Output the [x, y] coordinate of the center of the cell containing the given text.  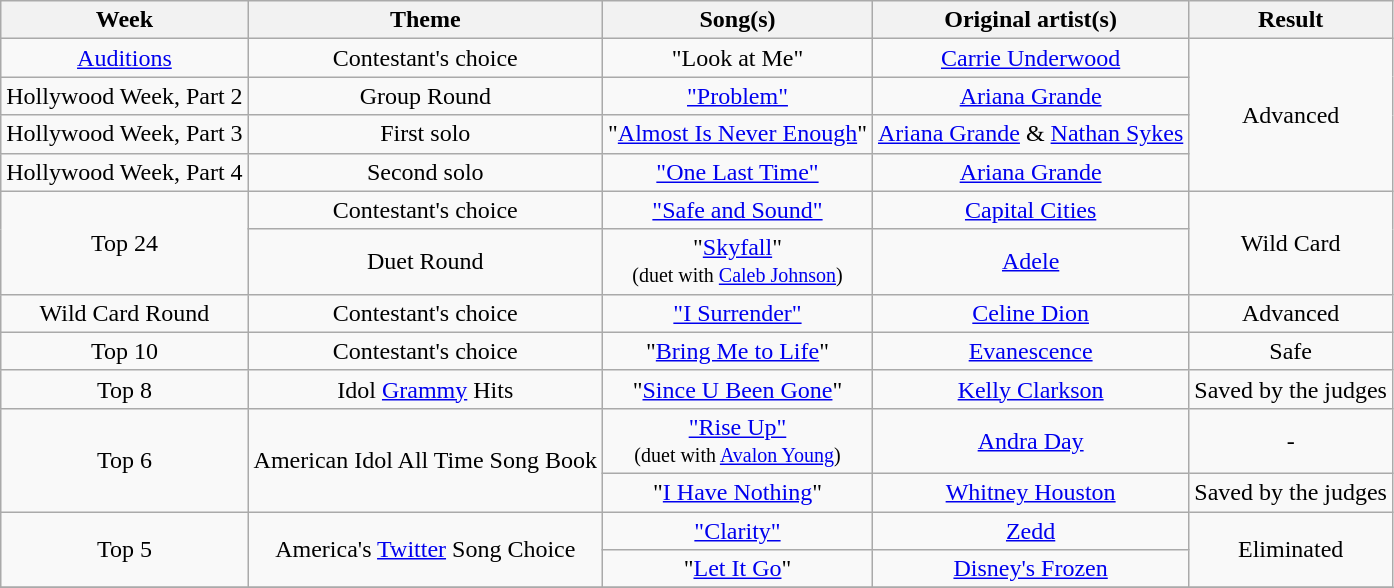
Week [124, 20]
Kelly Clarkson [1030, 389]
First solo [425, 134]
Top 10 [124, 351]
"Rise Up" (duet with Avalon Young) [738, 440]
Celine Dion [1030, 313]
Second solo [425, 172]
Group Round [425, 96]
"I Have Nothing" [738, 492]
Andra Day [1030, 440]
Wild Card [1291, 242]
Original artist(s) [1030, 20]
Carrie Underwood [1030, 58]
Capital Cities [1030, 210]
Wild Card Round [124, 313]
"Safe and Sound" [738, 210]
Evanescence [1030, 351]
"Bring Me to Life" [738, 351]
Hollywood Week, Part 4 [124, 172]
"Since U Been Gone" [738, 389]
"Let It Go" [738, 569]
"Clarity" [738, 531]
Idol Grammy Hits [425, 389]
Hollywood Week, Part 2 [124, 96]
Top 5 [124, 550]
"One Last Time" [738, 172]
- [1291, 440]
Song(s) [738, 20]
Adele [1030, 262]
Eliminated [1291, 550]
Hollywood Week, Part 3 [124, 134]
"Look at Me" [738, 58]
Result [1291, 20]
Ariana Grande & Nathan Sykes [1030, 134]
Duet Round [425, 262]
Disney's Frozen [1030, 569]
Top 6 [124, 460]
"I Surrender" [738, 313]
Top 24 [124, 242]
Whitney Houston [1030, 492]
Safe [1291, 351]
Theme [425, 20]
Auditions [124, 58]
"Almost Is Never Enough" [738, 134]
America's Twitter Song Choice [425, 550]
Zedd [1030, 531]
"Skyfall" (duet with Caleb Johnson) [738, 262]
"Problem" [738, 96]
Top 8 [124, 389]
American Idol All Time Song Book [425, 460]
